Extract the [x, y] coordinate from the center of the cell holding the provided text.  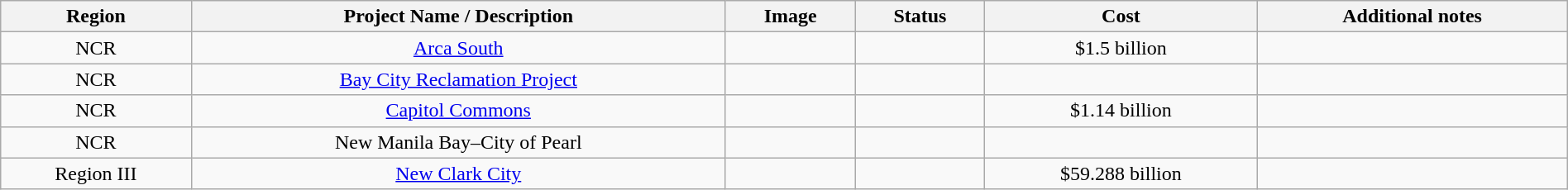
New Clark City [458, 173]
Region III [96, 173]
Region [96, 17]
Additional notes [1413, 17]
Image [791, 17]
Capitol Commons [458, 111]
Bay City Reclamation Project [458, 79]
Project Name / Description [458, 17]
Arca South [458, 48]
$1.5 billion [1121, 48]
$59.288 billion [1121, 173]
$1.14 billion [1121, 111]
Status [920, 17]
Cost [1121, 17]
New Manila Bay–City of Pearl [458, 142]
